Pinpoint the cell where the given text exists, returning its (x, y) midpoint coordinate. 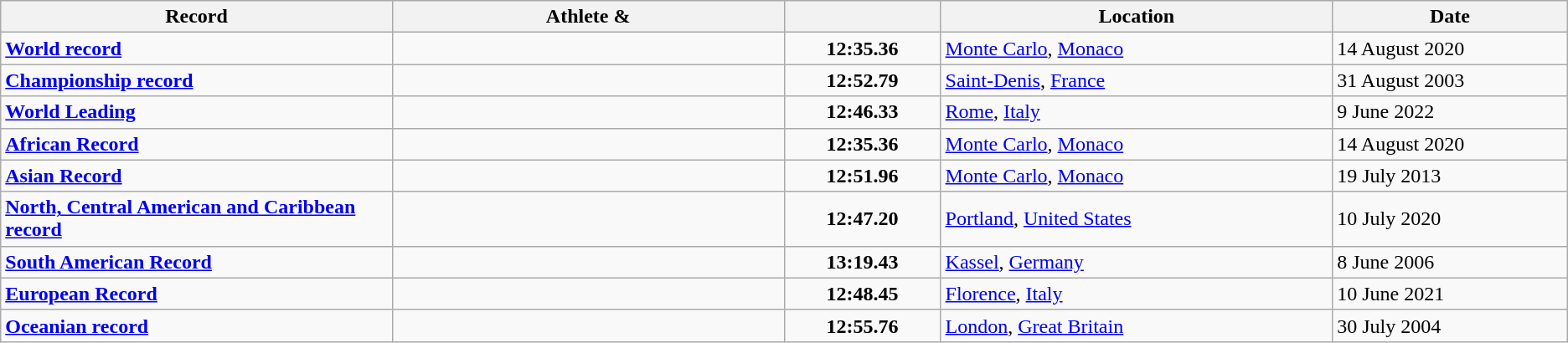
9 June 2022 (1451, 112)
12:51.96 (863, 176)
8 June 2006 (1451, 262)
12:46.33 (863, 112)
30 July 2004 (1451, 325)
Championship record (197, 80)
10 June 2021 (1451, 294)
World record (197, 49)
Rome, Italy (1137, 112)
Portland, United States (1137, 219)
Athlete & (588, 17)
12:52.79 (863, 80)
Saint-Denis, France (1137, 80)
African Record (197, 144)
Record (197, 17)
Florence, Italy (1137, 294)
31 August 2003 (1451, 80)
12:48.45 (863, 294)
12:47.20 (863, 219)
London, Great Britain (1137, 325)
10 July 2020 (1451, 219)
Location (1137, 17)
Kassel, Germany (1137, 262)
South American Record (197, 262)
European Record (197, 294)
Date (1451, 17)
Asian Record (197, 176)
North, Central American and Caribbean record (197, 219)
12:55.76 (863, 325)
World Leading (197, 112)
13:19.43 (863, 262)
19 July 2013 (1451, 176)
Oceanian record (197, 325)
